Identify which cell holds the provided text, then report its [X, Y] central coordinate. 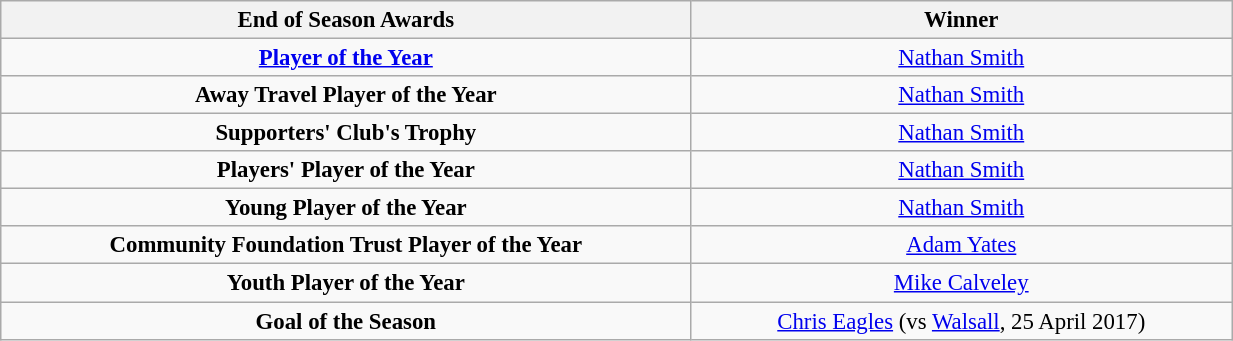
Winner [962, 20]
Player of the Year [346, 58]
Goal of the Season [346, 321]
Mike Calveley [962, 283]
Youth Player of the Year [346, 283]
Young Player of the Year [346, 208]
Away Travel Player of the Year [346, 95]
Chris Eagles (vs Walsall, 25 April 2017) [962, 321]
Adam Yates [962, 245]
Supporters' Club's Trophy [346, 133]
Players' Player of the Year [346, 170]
Community Foundation Trust Player of the Year [346, 245]
End of Season Awards [346, 20]
